Detect which cell encompasses the target text, then output its (X, Y) center coordinate. 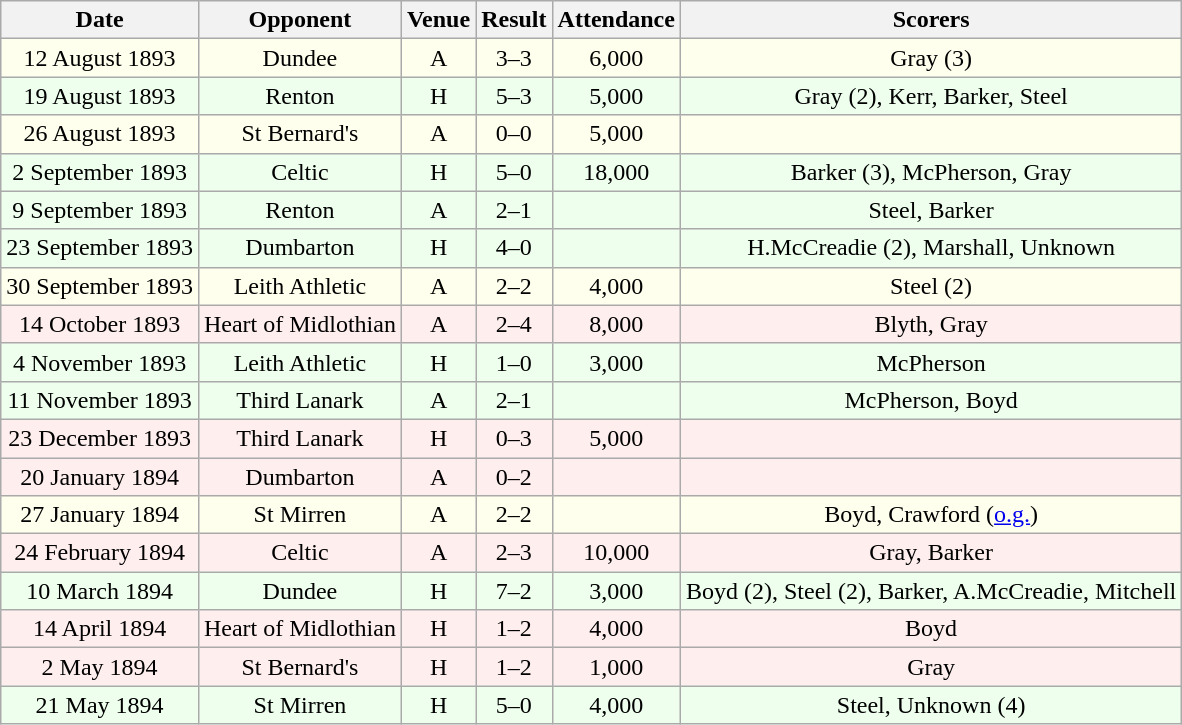
12 August 1893 (100, 58)
1,000 (616, 667)
19 August 1893 (100, 96)
Opponent (300, 20)
14 April 1894 (100, 629)
11 November 1893 (100, 400)
0–2 (514, 477)
23 September 1893 (100, 248)
10,000 (616, 553)
Date (100, 20)
Gray (2), Kerr, Barker, Steel (930, 96)
0–3 (514, 438)
2 September 1893 (100, 172)
24 February 1894 (100, 553)
2–3 (514, 553)
Boyd (930, 629)
Steel (2) (930, 286)
8,000 (616, 324)
2–4 (514, 324)
27 January 1894 (100, 515)
Boyd (2), Steel (2), Barker, A.McCreadie, Mitchell (930, 591)
Steel, Barker (930, 210)
21 May 1894 (100, 705)
4 November 1893 (100, 362)
Blyth, Gray (930, 324)
Gray, Barker (930, 553)
Steel, Unknown (4) (930, 705)
2 May 1894 (100, 667)
Attendance (616, 20)
20 January 1894 (100, 477)
Gray (3) (930, 58)
14 October 1893 (100, 324)
0–0 (514, 134)
Result (514, 20)
1–0 (514, 362)
Scorers (930, 20)
4–0 (514, 248)
Boyd, Crawford (o.g.) (930, 515)
Barker (3), McPherson, Gray (930, 172)
6,000 (616, 58)
McPherson (930, 362)
7–2 (514, 591)
18,000 (616, 172)
30 September 1893 (100, 286)
Venue (438, 20)
3–3 (514, 58)
McPherson, Boyd (930, 400)
9 September 1893 (100, 210)
23 December 1893 (100, 438)
26 August 1893 (100, 134)
H.McCreadie (2), Marshall, Unknown (930, 248)
Gray (930, 667)
10 March 1894 (100, 591)
5–3 (514, 96)
